Capture the cell that displays the provided text and extract its [X, Y] central coordinate. 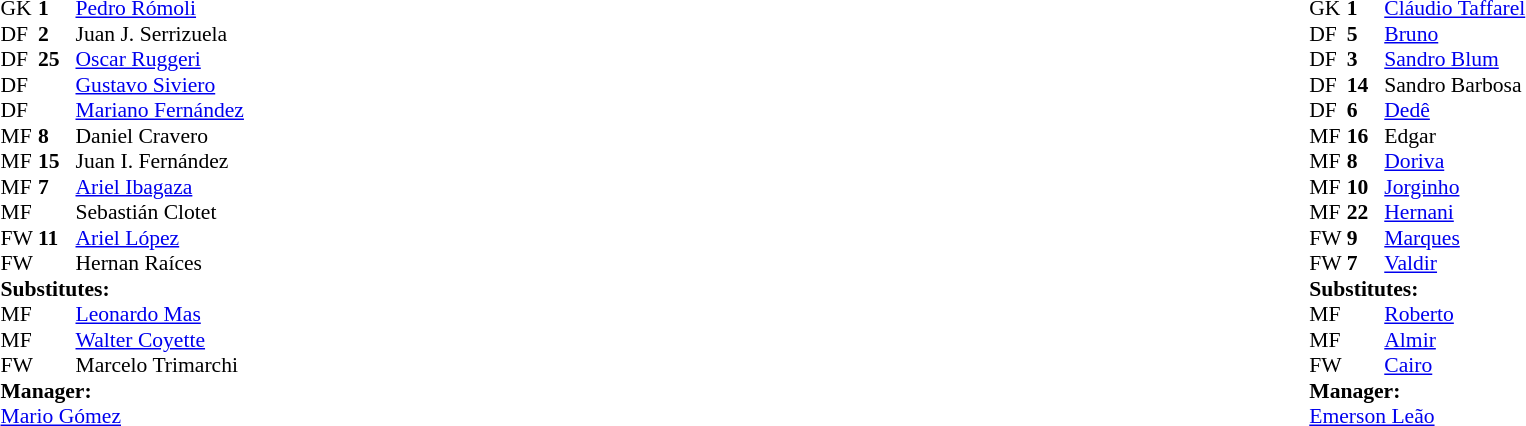
11 [57, 238]
Bruno [1454, 34]
Dedê [1454, 111]
Ariel Ibagaza [160, 187]
Marcelo Trimarchi [160, 365]
22 [1366, 213]
Roberto [1454, 315]
Hernani [1454, 213]
Mariano Fernández [160, 111]
Juan J. Serrizuela [160, 34]
Sandro Blum [1454, 59]
Oscar Ruggeri [160, 59]
Doriva [1454, 161]
6 [1366, 111]
25 [57, 59]
14 [1366, 85]
Leonardo Mas [160, 315]
9 [1366, 238]
Hernan Raíces [160, 263]
15 [57, 161]
Valdir [1454, 263]
Walter Coyette [160, 340]
2 [57, 34]
Gustavo Siviero [160, 85]
Edgar [1454, 136]
Jorginho [1454, 187]
Sebastián Clotet [160, 213]
3 [1366, 59]
16 [1366, 136]
Cairo [1454, 365]
Sandro Barbosa [1454, 85]
10 [1366, 187]
Marques [1454, 238]
Ariel López [160, 238]
Almir [1454, 340]
5 [1366, 34]
Juan I. Fernández [160, 161]
Daniel Cravero [160, 136]
